Output the [x, y] coordinate of the center of the cell containing the given text.  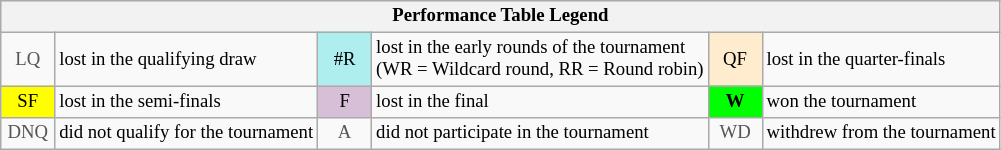
DNQ [28, 134]
did not participate in the tournament [540, 134]
did not qualify for the tournament [186, 134]
LQ [28, 60]
lost in the final [540, 102]
lost in the qualifying draw [186, 60]
WD [735, 134]
lost in the early rounds of the tournament(WR = Wildcard round, RR = Round robin) [540, 60]
lost in the semi-finals [186, 102]
lost in the quarter-finals [881, 60]
QF [735, 60]
A [345, 134]
won the tournament [881, 102]
SF [28, 102]
withdrew from the tournament [881, 134]
#R [345, 60]
Performance Table Legend [500, 16]
F [345, 102]
W [735, 102]
